From the cell containing the given text, extract its center point as (x, y) coordinate. 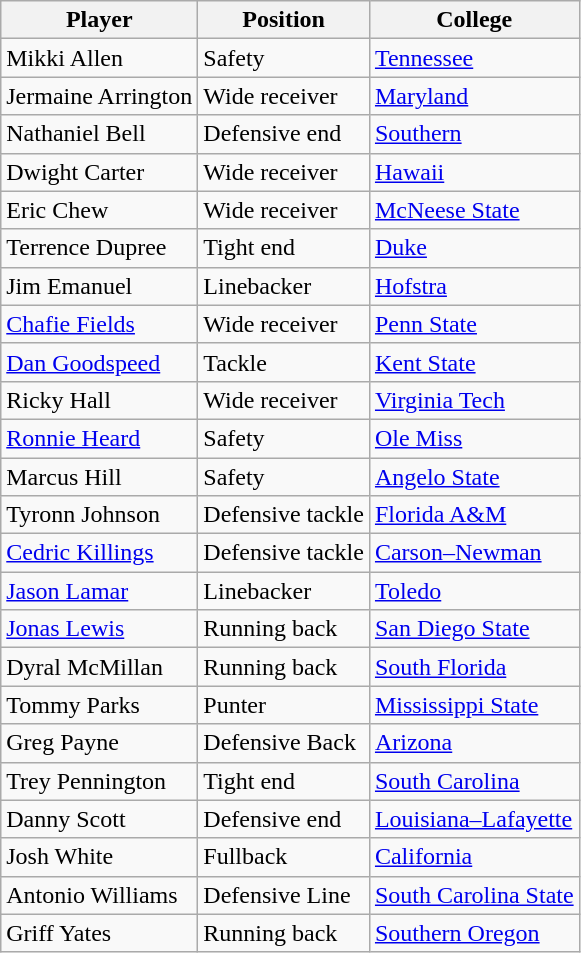
Tommy Parks (100, 705)
Jim Emanuel (100, 286)
Tackle (284, 362)
Griff Yates (100, 933)
Josh White (100, 857)
Hawaii (474, 172)
Tennessee (474, 58)
Jermaine Arrington (100, 96)
Hofstra (474, 286)
Tyronn Johnson (100, 515)
Defensive Back (284, 743)
Toledo (474, 591)
Southern Oregon (474, 933)
Duke (474, 248)
Virginia Tech (474, 400)
Arizona (474, 743)
Carson–Newman (474, 553)
Danny Scott (100, 819)
Dyral McMillan (100, 667)
Cedric Killings (100, 553)
Penn State (474, 324)
Player (100, 20)
Dwight Carter (100, 172)
Mississippi State (474, 705)
Terrence Dupree (100, 248)
Jonas Lewis (100, 629)
Defensive Line (284, 895)
Kent State (474, 362)
Louisiana–Lafayette (474, 819)
San Diego State (474, 629)
Antonio Williams (100, 895)
Trey Pennington (100, 781)
Eric Chew (100, 210)
McNeese State (474, 210)
Angelo State (474, 477)
Marcus Hill (100, 477)
South Carolina (474, 781)
Ole Miss (474, 438)
Maryland (474, 96)
Fullback (284, 857)
College (474, 20)
Ronnie Heard (100, 438)
Punter (284, 705)
South Carolina State (474, 895)
Nathaniel Bell (100, 134)
Position (284, 20)
South Florida (474, 667)
Chafie Fields (100, 324)
Dan Goodspeed (100, 362)
California (474, 857)
Jason Lamar (100, 591)
Southern (474, 134)
Florida A&M (474, 515)
Ricky Hall (100, 400)
Greg Payne (100, 743)
Mikki Allen (100, 58)
